Extract the [X, Y] coordinate from the center of the cell holding the provided text.  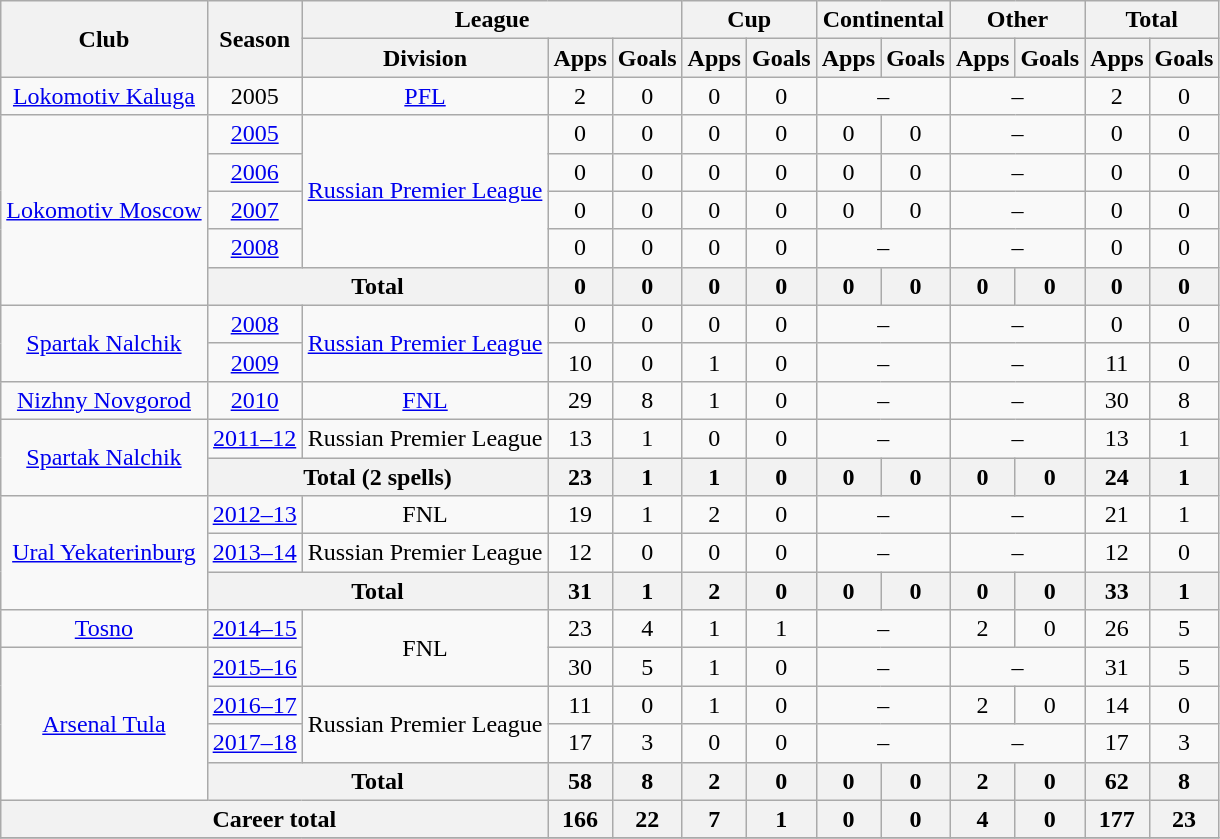
29 [580, 400]
2014–15 [254, 629]
33 [1117, 591]
Lokomotiv Kaluga [104, 96]
2012–13 [254, 515]
PFL [425, 96]
Other [1017, 20]
14 [1117, 705]
2006 [254, 172]
2015–16 [254, 667]
24 [1117, 477]
2010 [254, 400]
Ural Yekaterinburg [104, 553]
Tosno [104, 629]
Club [104, 39]
Nizhny Novgorod [104, 400]
19 [580, 515]
2009 [254, 362]
Total (2 spells) [378, 477]
2013–14 [254, 553]
22 [647, 819]
Season [254, 39]
Lokomotiv Moscow [104, 210]
21 [1117, 515]
Arsenal Tula [104, 724]
166 [580, 819]
League [492, 20]
Division [425, 58]
Career total [274, 819]
10 [580, 362]
26 [1117, 629]
Continental [883, 20]
7 [714, 819]
2017–18 [254, 743]
58 [580, 781]
Cup [749, 20]
2007 [254, 210]
2011–12 [254, 438]
62 [1117, 781]
177 [1117, 819]
2016–17 [254, 705]
